Identify which cell holds the provided text, then report its (X, Y) central coordinate. 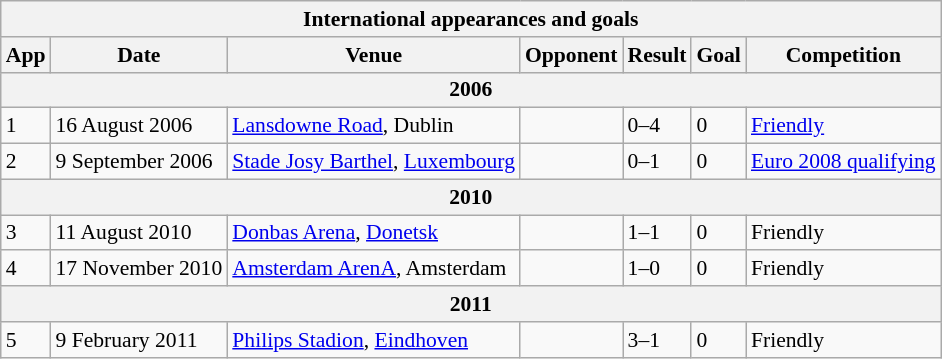
2 (26, 162)
Donbas Arena, Donetsk (374, 233)
9 September 2006 (138, 162)
2010 (471, 197)
16 August 2006 (138, 126)
17 November 2010 (138, 269)
Opponent (572, 55)
Euro 2008 qualifying (844, 162)
Competition (844, 55)
5 (26, 340)
1 (26, 126)
2006 (471, 90)
Venue (374, 55)
Date (138, 55)
Philips Stadion, Eindhoven (374, 340)
4 (26, 269)
9 February 2011 (138, 340)
International appearances and goals (471, 19)
1–0 (658, 269)
3 (26, 233)
Goal (718, 55)
3–1 (658, 340)
Stade Josy Barthel, Luxembourg (374, 162)
Amsterdam ArenA, Amsterdam (374, 269)
0–1 (658, 162)
App (26, 55)
2011 (471, 304)
Result (658, 55)
0–4 (658, 126)
1–1 (658, 233)
11 August 2010 (138, 233)
Lansdowne Road, Dublin (374, 126)
